Extract the [x, y] coordinate from the center of the cell holding the provided text.  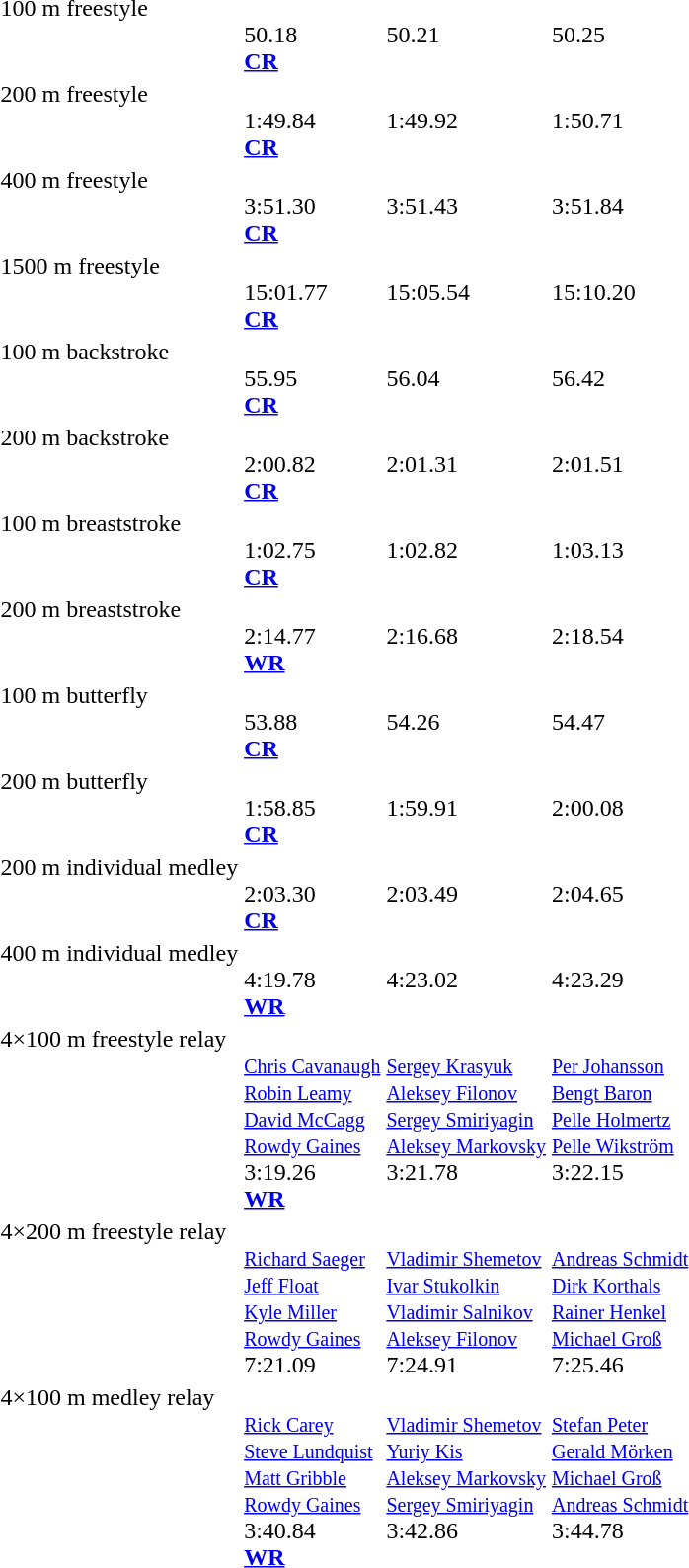
2:03.30CR [312, 894]
54.26 [466, 722]
Andreas SchmidtDirk KorthalsRainer HenkelMichael Groß 7:25.46 [620, 1297]
1:49.92 [466, 120]
53.88CR [312, 722]
1:03.13 [620, 550]
1:59.91 [466, 808]
2:18.54 [620, 636]
3:51.84 [620, 206]
1:50.71 [620, 120]
15:01.77CR [312, 292]
3:51.30CR [312, 206]
4:23.29 [620, 980]
4:19.78WR [312, 980]
Chris CavanaughRobin LeamyDavid McCaggRowdy Gaines 3:19.26WR [312, 1119]
1:58.85CR [312, 808]
56.04 [466, 378]
2:00.82CR [312, 464]
2:00.08 [620, 808]
3:51.43 [466, 206]
Sergey KrasyukAleksey FilonovSergey SmiriyaginAleksey Markovsky 3:21.78 [466, 1119]
54.47 [620, 722]
2:01.31 [466, 464]
55.95CR [312, 378]
2:03.49 [466, 894]
1:02.75CR [312, 550]
1:49.84CR [312, 120]
2:16.68 [466, 636]
15:10.20 [620, 292]
15:05.54 [466, 292]
1:02.82 [466, 550]
Vladimir ShemetovIvar StukolkinVladimir SalnikovAleksey Filonov 7:24.91 [466, 1297]
Per JohanssonBengt BaronPelle HolmertzPelle Wikström 3:22.15 [620, 1119]
2:01.51 [620, 464]
2:14.77WR [312, 636]
2:04.65 [620, 894]
4:23.02 [466, 980]
56.42 [620, 378]
Richard SaegerJeff FloatKyle MillerRowdy Gaines 7:21.09 [312, 1297]
